Pinpoint the cell where the given text exists, returning its [X, Y] midpoint coordinate. 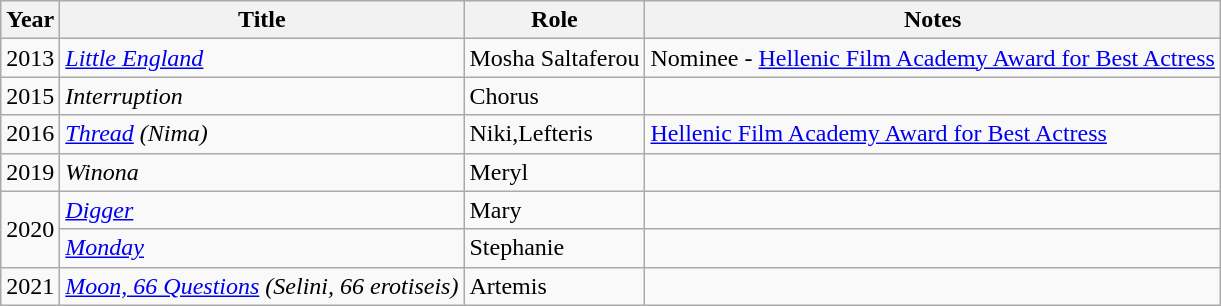
Role [554, 20]
Digger [262, 210]
Monday [262, 248]
Winona [262, 172]
Mary [554, 210]
Chorus [554, 96]
Thread (Nima) [262, 134]
Interruption [262, 96]
Meryl [554, 172]
Artemis [554, 286]
Stephanie [554, 248]
2016 [30, 134]
Niki,Lefteris [554, 134]
2019 [30, 172]
2020 [30, 229]
2015 [30, 96]
Nominee - Hellenic Film Academy Award for Best Actress [932, 58]
Notes [932, 20]
2013 [30, 58]
Mosha Saltaferou [554, 58]
Hellenic Film Academy Award for Best Actress [932, 134]
Moon, 66 Questions (Selini, 66 erotiseis) [262, 286]
2021 [30, 286]
Little England [262, 58]
Year [30, 20]
Title [262, 20]
